Search for the cell housing the specified text and yield its [x, y] center coordinate. 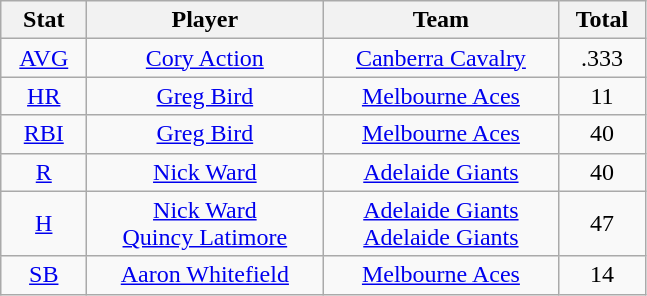
Adelaide Giants [441, 172]
R [44, 172]
AVG [44, 58]
Cory Action [205, 58]
Canberra Cavalry [441, 58]
SB [44, 275]
.333 [602, 58]
Team [441, 20]
Nick Ward Quincy Latimore [205, 224]
HR [44, 96]
Nick Ward [205, 172]
Stat [44, 20]
Total [602, 20]
RBI [44, 134]
11 [602, 96]
47 [602, 224]
Adelaide Giants Adelaide Giants [441, 224]
Aaron Whitefield [205, 275]
14 [602, 275]
Player [205, 20]
H [44, 224]
